Provide the (x, y) coordinate of the cell's center where the given text is located.  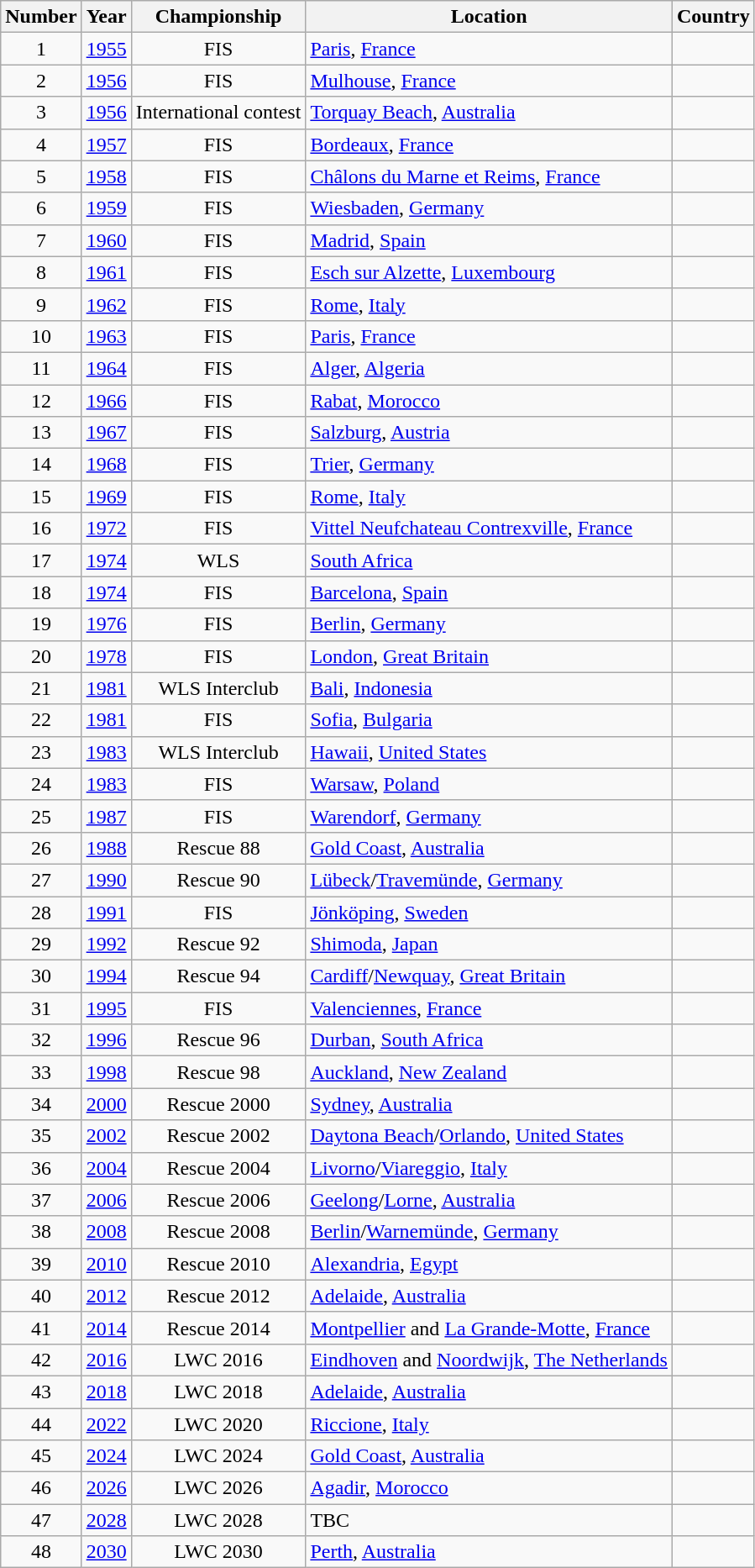
Durban, South Africa (489, 1040)
12 (41, 401)
10 (41, 336)
2018 (106, 1392)
Valenciennes, France (489, 1008)
37 (41, 1200)
Rescue 2002 (218, 1136)
1992 (106, 944)
1964 (106, 368)
Jönköping, Sweden (489, 912)
Daytona Beach/Orlando, United States (489, 1136)
1994 (106, 976)
39 (41, 1264)
Location (489, 17)
Warendorf, Germany (489, 816)
44 (41, 1424)
LWC 2024 (218, 1456)
1968 (106, 465)
46 (41, 1488)
1966 (106, 401)
Cardiff/Newquay, Great Britain (489, 976)
9 (41, 304)
6 (41, 208)
2010 (106, 1264)
Rescue 88 (218, 848)
31 (41, 1008)
Rescue 2008 (218, 1232)
1955 (106, 49)
1957 (106, 145)
2028 (106, 1520)
22 (41, 720)
2016 (106, 1360)
Perth, Australia (489, 1552)
13 (41, 433)
Barcelona, Spain (489, 592)
40 (41, 1296)
Vittel Neufchateau Contrexville, France (489, 529)
1990 (106, 880)
1972 (106, 529)
Madrid, Spain (489, 240)
Trier, Germany (489, 465)
Livorno/Viareggio, Italy (489, 1168)
8 (41, 272)
32 (41, 1040)
47 (41, 1520)
45 (41, 1456)
Torquay Beach, Australia (489, 113)
7 (41, 240)
4 (41, 145)
33 (41, 1072)
Rescue 2014 (218, 1328)
1996 (106, 1040)
2030 (106, 1552)
29 (41, 944)
24 (41, 784)
Esch sur Alzette, Luxembourg (489, 272)
TBC (489, 1520)
1961 (106, 272)
Alexandria, Egypt (489, 1264)
LWC 2026 (218, 1488)
3 (41, 113)
Châlons du Marne et Reims, France (489, 176)
Sofia, Bulgaria (489, 720)
Rabat, Morocco (489, 401)
Rescue 92 (218, 944)
Hawaii, United States (489, 752)
20 (41, 656)
1967 (106, 433)
LWC 2028 (218, 1520)
25 (41, 816)
Riccione, Italy (489, 1424)
17 (41, 560)
18 (41, 592)
1960 (106, 240)
Rescue 2010 (218, 1264)
1958 (106, 176)
2022 (106, 1424)
1976 (106, 624)
Geelong/Lorne, Australia (489, 1200)
Championship (218, 17)
1963 (106, 336)
Salzburg, Austria (489, 433)
36 (41, 1168)
48 (41, 1552)
Rescue 2000 (218, 1104)
2008 (106, 1232)
Berlin, Germany (489, 624)
1995 (106, 1008)
Wiesbaden, Germany (489, 208)
Mulhouse, France (489, 81)
2000 (106, 1104)
2014 (106, 1328)
2 (41, 81)
Sydney, Australia (489, 1104)
Alger, Algeria (489, 368)
14 (41, 465)
Eindhoven and Noordwijk, The Netherlands (489, 1360)
LWC 2030 (218, 1552)
Shimoda, Japan (489, 944)
15 (41, 497)
Rescue 2006 (218, 1200)
International contest (218, 113)
26 (41, 848)
Number (41, 17)
11 (41, 368)
2002 (106, 1136)
South Africa (489, 560)
Bordeaux, France (489, 145)
43 (41, 1392)
Year (106, 17)
London, Great Britain (489, 656)
LWC 2018 (218, 1392)
16 (41, 529)
LWC 2020 (218, 1424)
35 (41, 1136)
2006 (106, 1200)
Rescue 96 (218, 1040)
30 (41, 976)
Rescue 98 (218, 1072)
38 (41, 1232)
1978 (106, 656)
1987 (106, 816)
WLS (218, 560)
Berlin/Warnemünde, Germany (489, 1232)
Agadir, Morocco (489, 1488)
41 (41, 1328)
Rescue 94 (218, 976)
Montpellier and La Grande-Motte, France (489, 1328)
1 (41, 49)
23 (41, 752)
Rescue 2012 (218, 1296)
19 (41, 624)
1959 (106, 208)
1969 (106, 497)
1988 (106, 848)
Bali, Indonesia (489, 688)
2024 (106, 1456)
21 (41, 688)
1998 (106, 1072)
2026 (106, 1488)
34 (41, 1104)
Warsaw, Poland (489, 784)
2004 (106, 1168)
Country (713, 17)
1962 (106, 304)
Auckland, New Zealand (489, 1072)
Rescue 90 (218, 880)
LWC 2016 (218, 1360)
5 (41, 176)
27 (41, 880)
Rescue 2004 (218, 1168)
1991 (106, 912)
28 (41, 912)
Lübeck/Travemünde, Germany (489, 880)
42 (41, 1360)
2012 (106, 1296)
